From the cell containing the given text, extract its center point as [X, Y] coordinate. 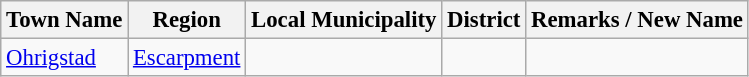
Remarks / New Name [638, 20]
Ohrigstad [64, 58]
Town Name [64, 20]
Region [187, 20]
District [484, 20]
Local Municipality [344, 20]
Escarpment [187, 58]
